For the text-containing cell, return its midpoint in [X, Y] coordinate format. 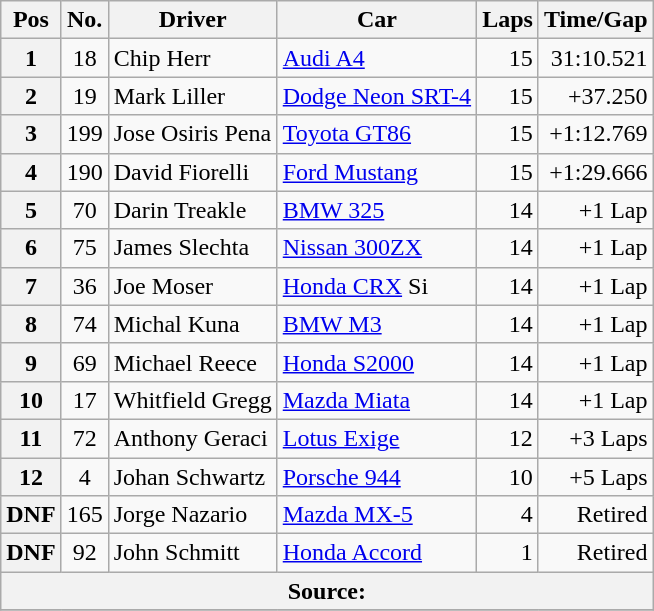
5 [31, 210]
Michael Reece [192, 362]
Mazda MX-5 [376, 515]
+5 Laps [596, 477]
190 [84, 172]
Laps [508, 20]
3 [31, 134]
Nissan 300ZX [376, 248]
70 [84, 210]
165 [84, 515]
Whitfield Gregg [192, 400]
Honda S2000 [376, 362]
75 [84, 248]
72 [84, 438]
74 [84, 324]
Ford Mustang [376, 172]
+37.250 [596, 96]
Car [376, 20]
+3 Laps [596, 438]
Mazda Miata [376, 400]
8 [31, 324]
Michal Kuna [192, 324]
7 [31, 286]
Dodge Neon SRT-4 [376, 96]
Lotus Exige [376, 438]
17 [84, 400]
Johan Schwartz [192, 477]
69 [84, 362]
Honda Accord [376, 553]
Driver [192, 20]
David Fiorelli [192, 172]
31:10.521 [596, 58]
6 [31, 248]
Jose Osiris Pena [192, 134]
Jorge Nazario [192, 515]
Anthony Geraci [192, 438]
36 [84, 286]
Time/Gap [596, 20]
199 [84, 134]
+1:12.769 [596, 134]
BMW M3 [376, 324]
+1:29.666 [596, 172]
John Schmitt [192, 553]
19 [84, 96]
92 [84, 553]
Chip Herr [192, 58]
No. [84, 20]
James Slechta [192, 248]
Audi A4 [376, 58]
18 [84, 58]
Mark Liller [192, 96]
Toyota GT86 [376, 134]
Pos [31, 20]
Honda CRX Si [376, 286]
Joe Moser [192, 286]
2 [31, 96]
BMW 325 [376, 210]
Darin Treakle [192, 210]
Porsche 944 [376, 477]
9 [31, 362]
Source: [327, 591]
11 [31, 438]
